Output the [X, Y] coordinate of the center of the cell containing the given text.  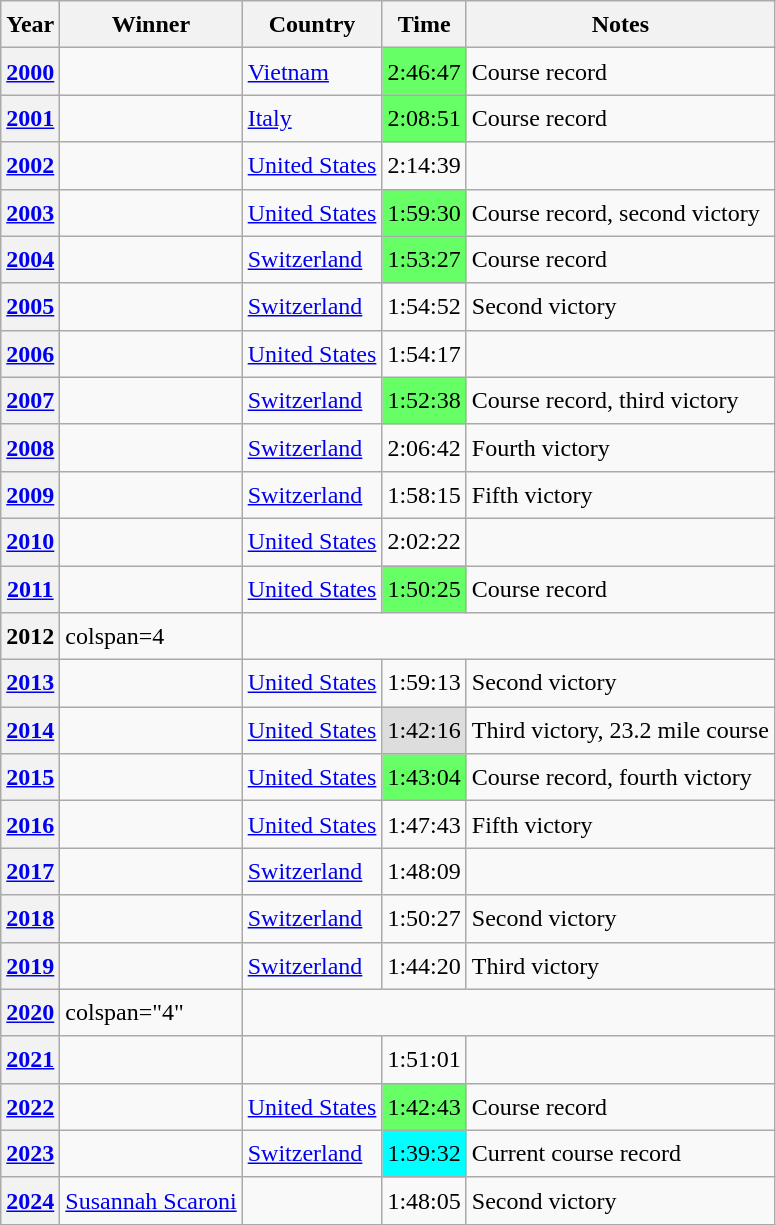
2015 [30, 778]
2002 [30, 166]
Fourth victory [620, 448]
2024 [30, 1200]
1:42:16 [424, 730]
Notes [620, 24]
2020 [30, 1012]
1:59:13 [424, 684]
Winner [151, 24]
1:43:04 [424, 778]
1:54:17 [424, 354]
2009 [30, 494]
2:02:22 [424, 542]
1:42:43 [424, 1106]
1:51:01 [424, 1060]
1:52:38 [424, 400]
2012 [30, 636]
Time [424, 24]
2013 [30, 684]
Third victory [620, 966]
2023 [30, 1154]
1:59:30 [424, 212]
2014 [30, 730]
1:50:27 [424, 918]
2010 [30, 542]
1:48:09 [424, 872]
2006 [30, 354]
2004 [30, 260]
2003 [30, 212]
Course record, fourth victory [620, 778]
2021 [30, 1060]
2:08:51 [424, 118]
2016 [30, 824]
2008 [30, 448]
Course record, second victory [620, 212]
Third victory, 23.2 mile course [620, 730]
2:06:42 [424, 448]
2000 [30, 72]
1:58:15 [424, 494]
Current course record [620, 1154]
1:44:20 [424, 966]
Italy [312, 118]
1:54:52 [424, 306]
2018 [30, 918]
colspan=4 [151, 636]
2011 [30, 590]
1:48:05 [424, 1200]
Vietnam [312, 72]
2019 [30, 966]
Susannah Scaroni [151, 1200]
Year [30, 24]
2017 [30, 872]
1:47:43 [424, 824]
2022 [30, 1106]
2005 [30, 306]
2001 [30, 118]
1:39:32 [424, 1154]
colspan="4" [151, 1012]
Country [312, 24]
2:14:39 [424, 166]
Course record, third victory [620, 400]
1:50:25 [424, 590]
2:46:47 [424, 72]
2007 [30, 400]
1:53:27 [424, 260]
